Return (x, y) of the center of cell containing provided text 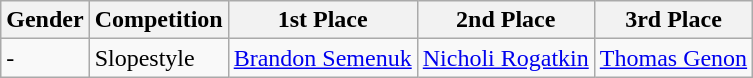
Gender (45, 20)
2nd Place (506, 20)
Thomas Genon (673, 58)
Slopestyle (158, 58)
Nicholi Rogatkin (506, 58)
- (45, 58)
Competition (158, 20)
1st Place (322, 20)
3rd Place (673, 20)
Brandon Semenuk (322, 58)
